Scan for the cell matching the given text and deliver its (x, y) coordinate at center. 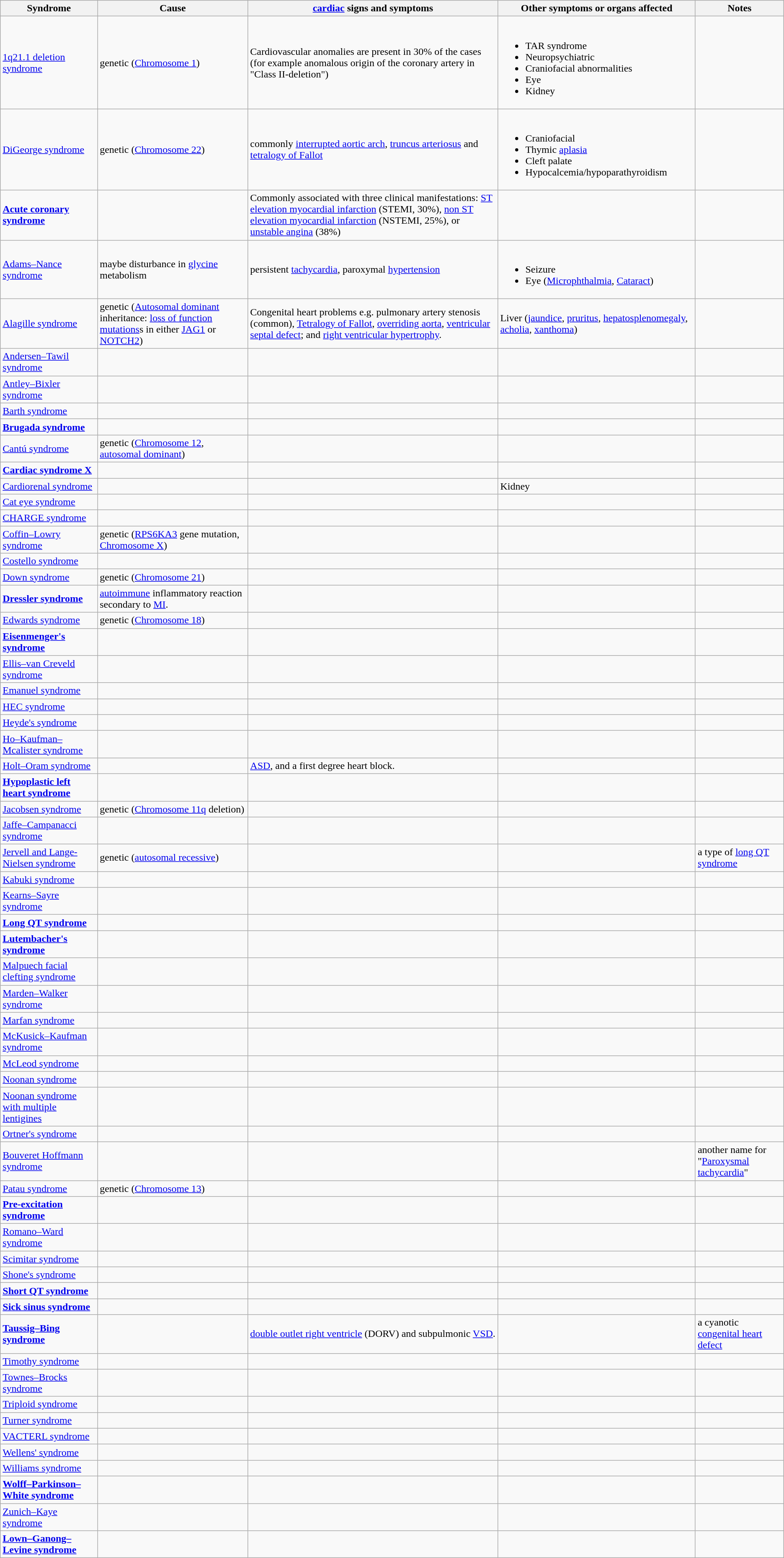
Cardiovascular anomalies are present in 30% of the cases (for example anomalous origin of the coronary artery in "Class II-deletion") (373, 63)
autoimmune inflammatory reaction secondary to MI. (173, 599)
Noonan syndrome with multiple lentigines (49, 1107)
HEC syndrome (49, 707)
McLeod syndrome (49, 1063)
Jaffe–Campanacci syndrome (49, 831)
Kearns–Sayre syndrome (49, 901)
SeizureEye (Microphthalmia, Cataract) (596, 269)
Cause (173, 8)
Malpuech facial clefting syndrome (49, 972)
Cantú syndrome (49, 448)
Costello syndrome (49, 561)
Wellens' syndrome (49, 1452)
Bouveret Hoffmann syndrome (49, 1161)
Hypoplastic left heart syndrome (49, 787)
Notes (740, 8)
Pre-excitation syndrome (49, 1210)
Barth syndrome (49, 411)
genetic (Chromosome 18) (173, 620)
Sick sinus syndrome (49, 1307)
McKusick–Kaufman syndrome (49, 1042)
Alagille syndrome (49, 323)
1q21.1 deletion syndrome (49, 63)
Timothy syndrome (49, 1361)
Other symptoms or organs affected (596, 8)
genetic (autosomal recessive) (173, 858)
Eisenmenger's syndrome (49, 642)
Short QT syndrome (49, 1291)
cardiac signs and symptoms (373, 8)
genetic (RPS6KA3 gene mutation, Chromosome X) (173, 539)
VACTERL syndrome (49, 1436)
Lutembacher's syndrome (49, 944)
CraniofacialThymic aplasiaCleft palateHypocalcemia/hypoparathyroidism (596, 150)
Cardiac syndrome X (49, 470)
Acute coronary syndrome (49, 215)
Antley–Bixler syndrome (49, 389)
Ho–Kaufman–Mcalister syndrome (49, 744)
Liver (jaundice, pruritus, hepatosplenomegaly, acholia, xanthoma) (596, 323)
Zunich–Kaye syndrome (49, 1517)
double outlet right ventricle (DORV) and subpulmonic VSD. (373, 1334)
Wolff–Parkinson–White syndrome (49, 1489)
genetic (Chromosome 22) (173, 150)
Dressler syndrome (49, 599)
genetic (Autosomal dominant inheritance: loss of function mutationss in either JAG1 or NOTCH2) (173, 323)
Townes–Brocks syndrome (49, 1383)
Down syndrome (49, 577)
Kidney (596, 486)
Heyde's syndrome (49, 722)
Marden–Walker syndrome (49, 998)
Romano–Ward syndrome (49, 1237)
Taussig–Bing syndrome (49, 1334)
Syndrome (49, 8)
commonly interrupted aortic arch, truncus arteriosus and tetralogy of Fallot (373, 150)
Turner syndrome (49, 1420)
Brugada syndrome (49, 427)
Long QT syndrome (49, 923)
Kabuki syndrome (49, 880)
Williams syndrome (49, 1468)
Shone's syndrome (49, 1275)
Jacobsen syndrome (49, 809)
Ortner's syndrome (49, 1134)
CHARGE syndrome (49, 518)
Coffin–Lowry syndrome (49, 539)
DiGeorge syndrome (49, 150)
a cyanotic congenital heart defect (740, 1334)
Marfan syndrome (49, 1020)
Holt–Oram syndrome (49, 766)
TAR syndromeNeuropsychiatricCraniofacial abnormalitiesEyeKidney (596, 63)
Cat eye syndrome (49, 502)
maybe disturbance in glycine metabolism (173, 269)
Triploid syndrome (49, 1404)
genetic (Chromosome 1) (173, 63)
genetic (Chromosome 21) (173, 577)
Adams–Nance syndrome (49, 269)
Jervell and Lange-Nielsen syndrome (49, 858)
genetic (Chromosome 13) (173, 1188)
Noonan syndrome (49, 1079)
Andersen–Tawil syndrome (49, 362)
genetic (Chromosome 12, autosomal dominant) (173, 448)
Edwards syndrome (49, 620)
a type of long QT syndrome (740, 858)
another name for "Paroxysmal tachycardia" (740, 1161)
Patau syndrome (49, 1188)
Lown–Ganong–Levine syndrome (49, 1545)
Emanuel syndrome (49, 691)
ASD, and a first degree heart block. (373, 766)
Scimitar syndrome (49, 1259)
Cardiorenal syndrome (49, 486)
persistent tachycardia, paroxymal hypertension (373, 269)
genetic (Chromosome 11q deletion) (173, 809)
Ellis–van Creveld syndrome (49, 669)
